Scan for the cell matching the given text and deliver its [x, y] coordinate at center. 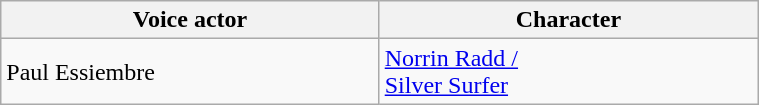
Paul Essiembre [190, 72]
Norrin Radd / Silver Surfer [568, 72]
Voice actor [190, 20]
Character [568, 20]
